For the text-containing cell, return its midpoint in (x, y) coordinate format. 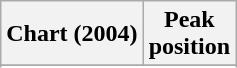
Peakposition (189, 34)
Chart (2004) (72, 34)
